Capture the cell that displays the provided text and extract its (X, Y) central coordinate. 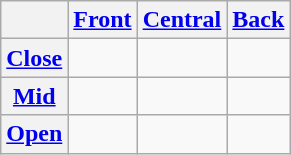
Back (258, 20)
Central (182, 20)
Front (102, 20)
Open (34, 134)
Close (34, 58)
Mid (34, 96)
